Determine the [X, Y] coordinate at the center of the cell enclosing the given text.  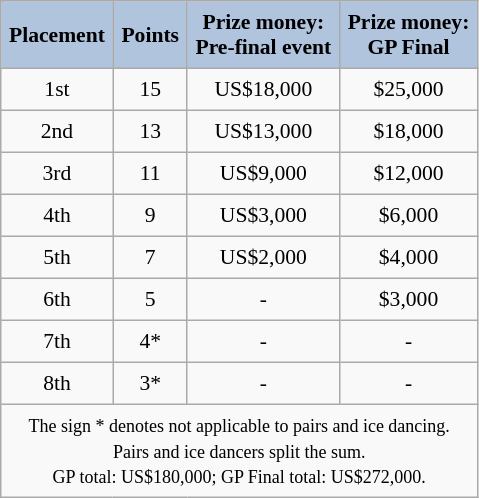
US$9,000 [263, 174]
$12,000 [408, 174]
2nd [57, 132]
1st [57, 90]
4* [150, 342]
5th [57, 258]
15 [150, 90]
$6,000 [408, 216]
Points [150, 35]
$25,000 [408, 90]
13 [150, 132]
$4,000 [408, 258]
7th [57, 342]
US$2,000 [263, 258]
US$3,000 [263, 216]
$3,000 [408, 300]
US$13,000 [263, 132]
4th [57, 216]
8th [57, 384]
3* [150, 384]
9 [150, 216]
5 [150, 300]
11 [150, 174]
6th [57, 300]
The sign * denotes not applicable to pairs and ice dancing. Pairs and ice dancers split the sum. GP total: US$180,000; GP Final total: US$272,000. [240, 452]
Prize money: GP Final [408, 35]
US$18,000 [263, 90]
7 [150, 258]
$18,000 [408, 132]
Placement [57, 35]
Prize money: Pre-final event [263, 35]
3rd [57, 174]
